For the text-containing cell, return its midpoint in [X, Y] coordinate format. 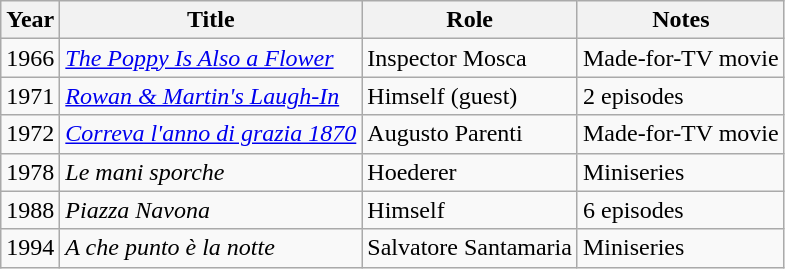
Himself (guest) [470, 96]
Augusto Parenti [470, 134]
1988 [30, 210]
Title [211, 20]
Correva l'anno di grazia 1870 [211, 134]
1966 [30, 58]
A che punto è la notte [211, 248]
The Poppy Is Also a Flower [211, 58]
6 episodes [680, 210]
Role [470, 20]
Notes [680, 20]
Himself [470, 210]
Piazza Navona [211, 210]
Le mani sporche [211, 172]
1994 [30, 248]
1972 [30, 134]
1978 [30, 172]
Year [30, 20]
Salvatore Santamaria [470, 248]
1971 [30, 96]
Hoederer [470, 172]
Rowan & Martin's Laugh-In [211, 96]
2 episodes [680, 96]
Inspector Mosca [470, 58]
